Return [x, y] of the center of cell containing provided text 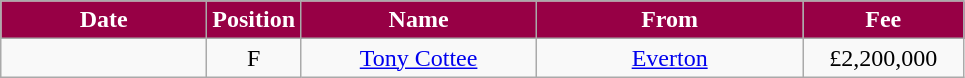
Name [419, 20]
£2,200,000 [884, 58]
From [670, 20]
F [254, 58]
Position [254, 20]
Fee [884, 20]
Tony Cottee [419, 58]
Date [104, 20]
Everton [670, 58]
